Capture the cell that displays the provided text and extract its (X, Y) central coordinate. 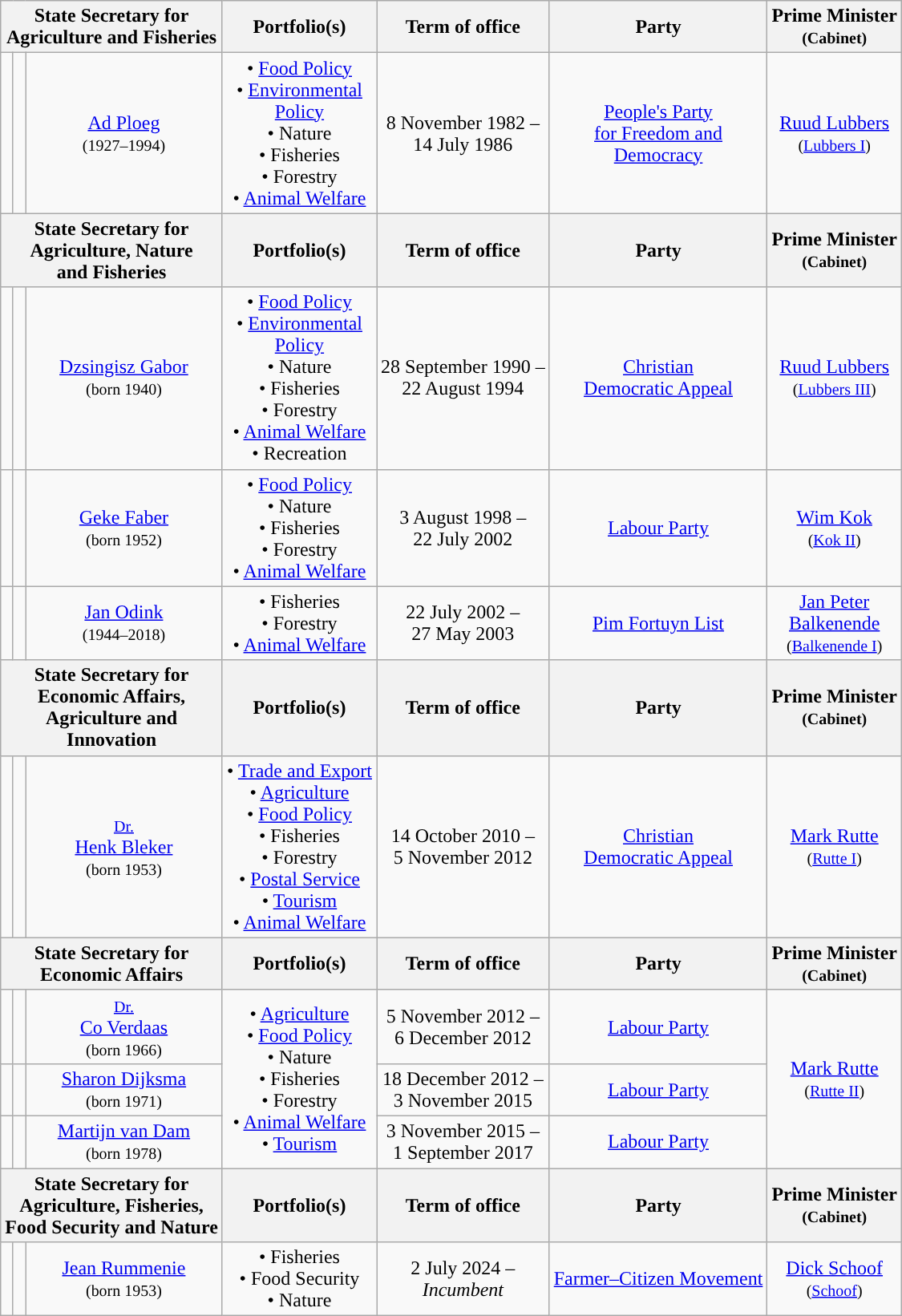
Mark Rutte (Rutte I) (835, 847)
State Secretary for Agriculture and Fisheries (112, 27)
State Secretary for Agriculture, Nature and Fisheries (112, 250)
3 August 1998 – 22 July 2002 (463, 528)
State Secretary for Agriculture, Fisheries, Food Security and Nature (112, 1205)
2 July 2024 – Incumbent (463, 1279)
Dzsingisz Gabor (born 1940) (124, 379)
8 November 1982 – 14 July 1986 (463, 133)
Mark Rutte (Rutte II) (835, 1079)
• Food Policy • Environmental Policy • Nature • Fisheries • Forestry • Animal Welfare (299, 133)
14 October 2010 – 5 November 2012 (463, 847)
State Secretary for Economic Affairs, Agriculture and Innovation (112, 707)
Ruud Lubbers (Lubbers I) (835, 133)
Jan Peter Balkenende (Balkenende I) (835, 623)
28 September 1990 – 22 August 1994 (463, 379)
Jan Odink (1944–2018) (124, 623)
State Secretary for Economic Affairs (112, 964)
Farmer–Citizen Movement (658, 1279)
Dick Schoof (Schoof) (835, 1279)
Dr. Henk Bleker (born 1953) (124, 847)
Geke Faber (born 1952) (124, 528)
• Fisheries • Food Security • Nature (299, 1279)
Wim Kok (Kok II) (835, 528)
Jean Rummenie (born 1953) (124, 1279)
22 July 2002 – 27 May 2003 (463, 623)
Sharon Dijksma (born 1971) (124, 1089)
• Food Policy • Nature • Fisheries • Forestry • Animal Welfare (299, 528)
• Agriculture • Food Policy • Nature • Fisheries • Forestry • Animal Welfare • Tourism (299, 1079)
Ad Ploeg (1927–1994) (124, 133)
Ruud Lubbers (Lubbers III) (835, 379)
3 November 2015 – 1 September 2017 (463, 1142)
Dr. Co Verdaas (born 1966) (124, 1026)
5 November 2012 – 6 December 2012 (463, 1026)
• Food Policy • Environmental Policy • Nature • Fisheries • Forestry • Animal Welfare • Recreation (299, 379)
• Trade and Export • Agriculture • Food Policy • Fisheries • Forestry • Postal Service • Tourism • Animal Welfare (299, 847)
Martijn van Dam (born 1978) (124, 1142)
• Fisheries • Forestry • Animal Welfare (299, 623)
Pim Fortuyn List (658, 623)
People's Party for Freedom and Democracy (658, 133)
18 December 2012 – 3 November 2015 (463, 1089)
